Capture the cell that displays the provided text and extract its (X, Y) central coordinate. 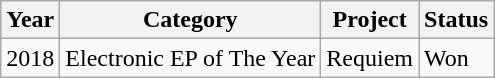
2018 (30, 58)
Won (456, 58)
Requiem (370, 58)
Electronic EP of The Year (190, 58)
Year (30, 20)
Category (190, 20)
Project (370, 20)
Status (456, 20)
